Return the [x, y] coordinate for the center point of the cell that contains the specified text.  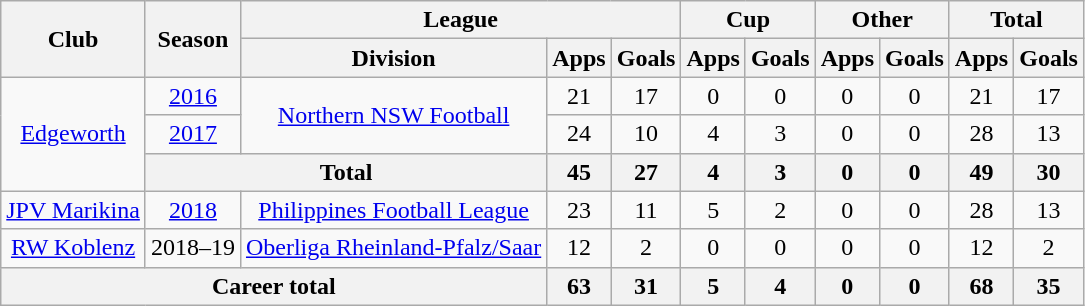
Edgeworth [74, 134]
JPV Marikina [74, 210]
63 [579, 286]
45 [579, 172]
Club [74, 39]
2018 [192, 210]
Season [192, 39]
49 [981, 172]
10 [646, 134]
Philippines Football League [393, 210]
Career total [274, 286]
23 [579, 210]
31 [646, 286]
Other [882, 20]
Northern NSW Football [393, 115]
2017 [192, 134]
Cup [748, 20]
11 [646, 210]
Oberliga Rheinland-Pfalz/Saar [393, 248]
RW Koblenz [74, 248]
24 [579, 134]
35 [1049, 286]
68 [981, 286]
League [460, 20]
2016 [192, 96]
27 [646, 172]
Division [393, 58]
2018–19 [192, 248]
30 [1049, 172]
